Capture the cell that displays the provided text and extract its [X, Y] central coordinate. 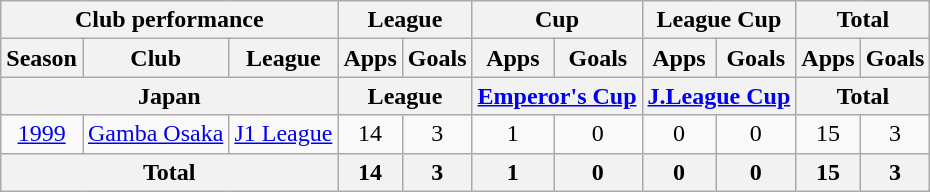
Season [42, 58]
J.League Cup [719, 96]
Club [155, 58]
Club performance [170, 20]
1999 [42, 134]
League Cup [719, 20]
Japan [170, 96]
Cup [557, 20]
Emperor's Cup [557, 96]
Gamba Osaka [155, 134]
J1 League [284, 134]
